Return the (x, y) coordinate for the center point of the cell that contains the specified text.  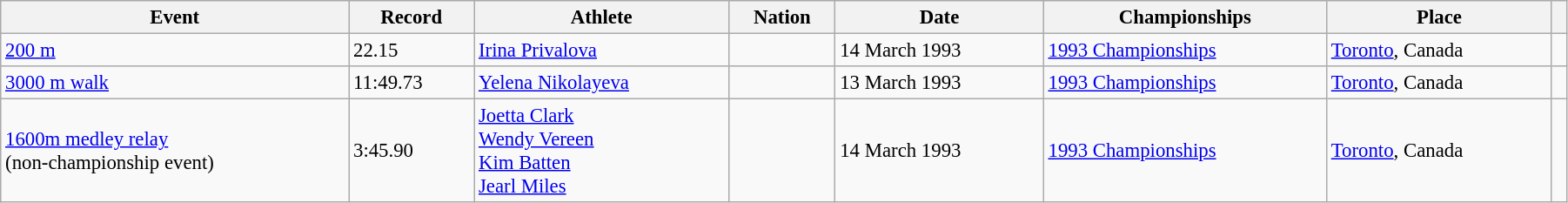
11:49.73 (412, 83)
Date (940, 17)
Yelena Nikolayeva (602, 83)
Joetta ClarkWendy VereenKim BattenJearl Miles (602, 152)
Athlete (602, 17)
Nation (782, 17)
22.15 (412, 51)
Event (175, 17)
3:45.90 (412, 152)
13 March 1993 (940, 83)
3000 m walk (175, 83)
1600m medley relay(non-championship event) (175, 152)
Place (1439, 17)
Record (412, 17)
Championships (1185, 17)
Irina Privalova (602, 51)
200 m (175, 51)
